Extract the [X, Y] coordinate from the center of the cell holding the provided text.  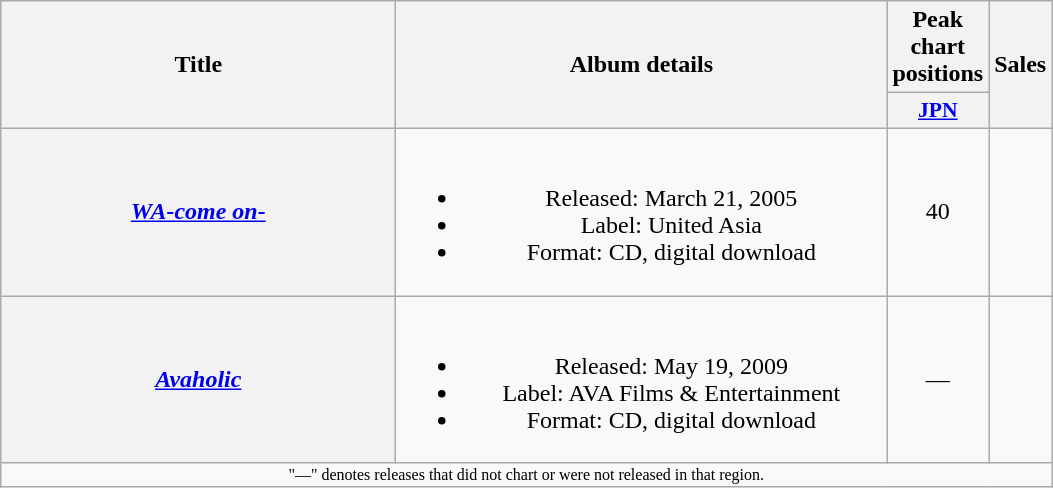
JPN [938, 111]
— [938, 380]
Released: May 19, 2009 Label: AVA Films & EntertainmentFormat: CD, digital download [642, 380]
WA-come on- [198, 212]
Title [198, 65]
40 [938, 212]
"—" denotes releases that did not chart or were not released in that region. [526, 475]
Album details [642, 65]
Peak chart positions [938, 47]
Released: March 21, 2005 Label: United AsiaFormat: CD, digital download [642, 212]
Avaholic [198, 380]
Sales [1020, 65]
